Provide the (X, Y) coordinate of the cell's center where the given text is located.  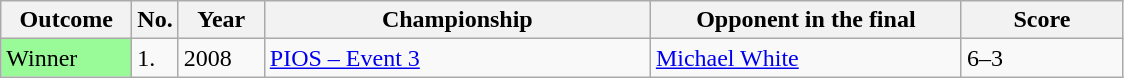
Score (1042, 20)
1. (155, 58)
Opponent in the final (806, 20)
Year (221, 20)
6–3 (1042, 58)
Championship (457, 20)
No. (155, 20)
PIOS – Event 3 (457, 58)
Outcome (66, 20)
Winner (66, 58)
2008 (221, 58)
Michael White (806, 58)
